Pinpoint the cell where the given text exists, returning its (x, y) midpoint coordinate. 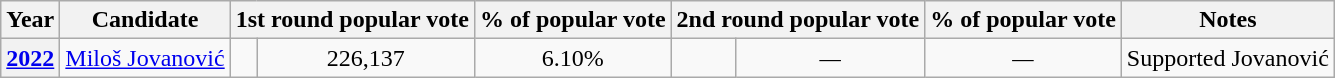
Year (30, 20)
Miloš Jovanović (145, 58)
2nd round popular vote (798, 20)
2022 (30, 58)
Supported Jovanović (1228, 58)
6.10% (572, 58)
Candidate (145, 20)
1st round popular vote (352, 20)
226,137 (366, 58)
Notes (1228, 20)
